Output the [x, y] coordinate of the center of the cell containing the given text.  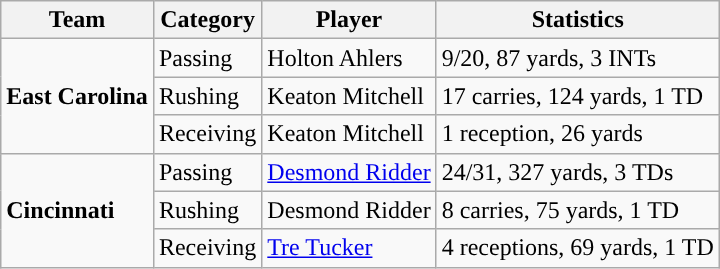
Statistics [578, 20]
Cincinnati [78, 210]
9/20, 87 yards, 3 INTs [578, 58]
Player [349, 20]
Tre Tucker [349, 248]
Holton Ahlers [349, 58]
4 receptions, 69 yards, 1 TD [578, 248]
17 carries, 124 yards, 1 TD [578, 96]
8 carries, 75 yards, 1 TD [578, 210]
24/31, 327 yards, 3 TDs [578, 172]
Team [78, 20]
East Carolina [78, 96]
1 reception, 26 yards [578, 134]
Category [207, 20]
